Search for the cell housing the specified text and yield its [X, Y] center coordinate. 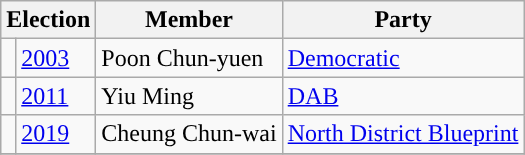
DAB [403, 96]
Yiu Ming [189, 96]
Election [48, 20]
Cheung Chun-wai [189, 134]
Democratic [403, 58]
2003 [56, 58]
North District Blueprint [403, 134]
Member [189, 20]
2011 [56, 96]
Party [403, 20]
2019 [56, 134]
Poon Chun-yuen [189, 58]
